Pinpoint the cell where the given text exists, returning its (X, Y) midpoint coordinate. 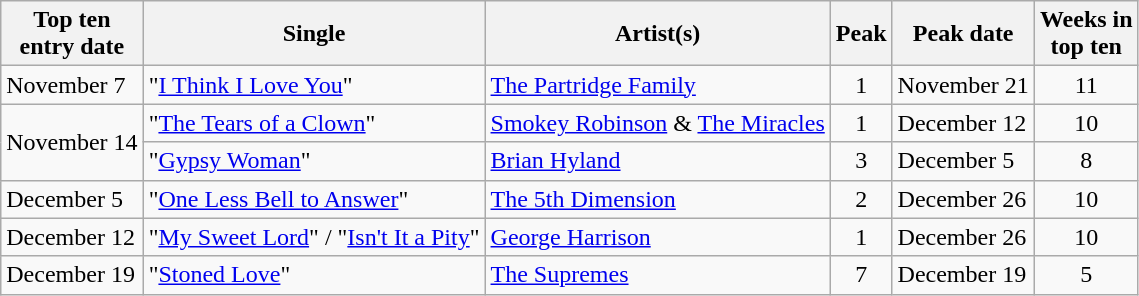
"I Think I Love You" (314, 85)
"One Less Bell to Answer" (314, 199)
Smokey Robinson & The Miracles (658, 123)
Peak date (963, 34)
November 14 (72, 142)
"Stoned Love" (314, 275)
11 (1086, 85)
2 (861, 199)
Single (314, 34)
Weeks intop ten (1086, 34)
The Partridge Family (658, 85)
Brian Hyland (658, 161)
"My Sweet Lord" / "Isn't It a Pity" (314, 237)
Top tenentry date (72, 34)
November 7 (72, 85)
8 (1086, 161)
November 21 (963, 85)
3 (861, 161)
Artist(s) (658, 34)
"Gypsy Woman" (314, 161)
The Supremes (658, 275)
"The Tears of a Clown" (314, 123)
George Harrison (658, 237)
5 (1086, 275)
The 5th Dimension (658, 199)
7 (861, 275)
Peak (861, 34)
